Scan for the cell matching the given text and deliver its (X, Y) coordinate at center. 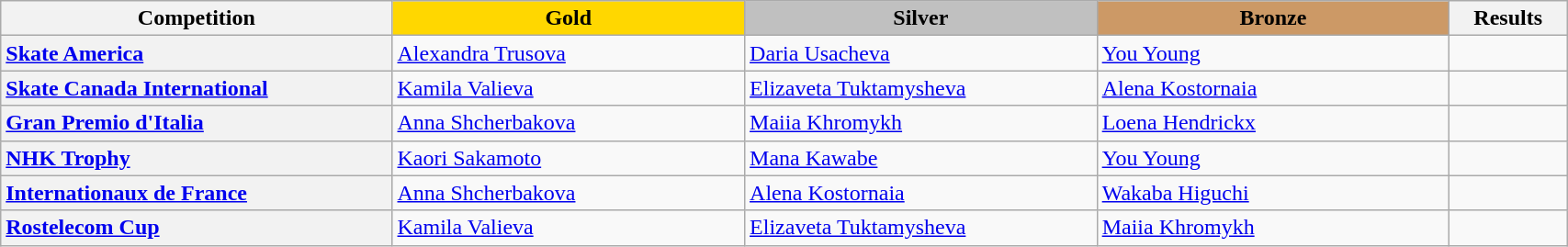
Competition (197, 18)
Silver (921, 18)
Mana Kawabe (921, 158)
Rostelecom Cup (197, 228)
Gold (569, 18)
Results (1508, 18)
Kaori Sakamoto (569, 158)
Loena Hendrickx (1273, 123)
Skate Canada International (197, 88)
Alexandra Trusova (569, 53)
NHK Trophy (197, 158)
Skate America (197, 53)
Wakaba Higuchi (1273, 193)
Daria Usacheva (921, 53)
Bronze (1273, 18)
Internationaux de France (197, 193)
Gran Premio d'Italia (197, 123)
